Capture the cell that displays the provided text and extract its (X, Y) central coordinate. 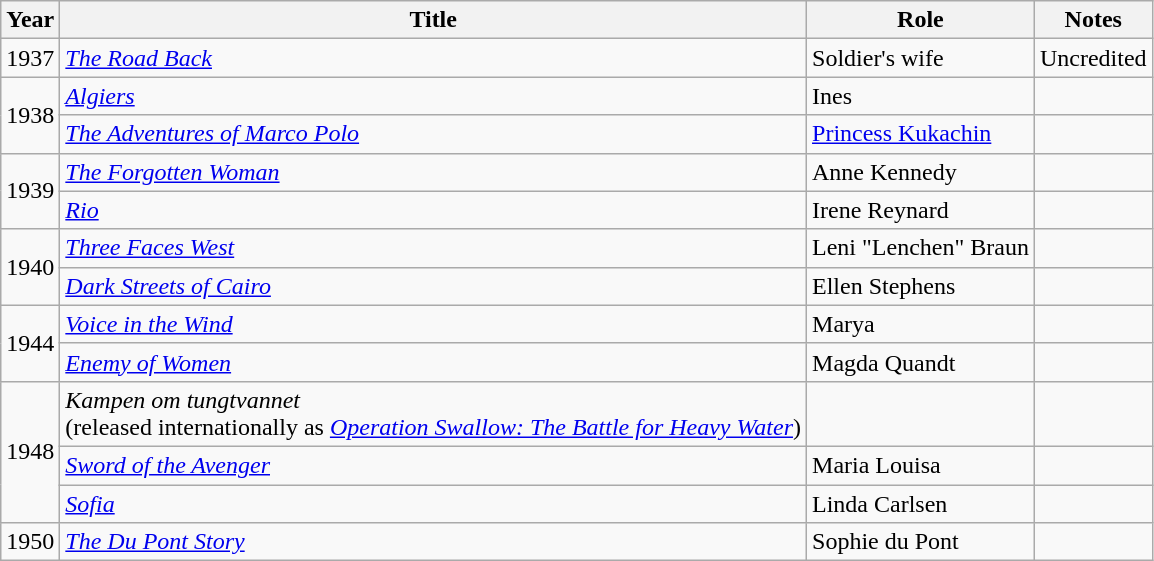
1950 (30, 542)
The Road Back (434, 58)
Kampen om tungtvannet(released internationally as Operation Swallow: The Battle for Heavy Water) (434, 414)
Sword of the Avenger (434, 465)
Marya (921, 324)
Ines (921, 96)
Enemy of Women (434, 362)
Year (30, 20)
Uncredited (1093, 58)
Sophie du Pont (921, 542)
Role (921, 20)
Algiers (434, 96)
The Forgotten Woman (434, 172)
Maria Louisa (921, 465)
1939 (30, 191)
Notes (1093, 20)
Title (434, 20)
Linda Carlsen (921, 503)
Dark Streets of Cairo (434, 286)
Anne Kennedy (921, 172)
Three Faces West (434, 248)
Princess Kukachin (921, 134)
Ellen Stephens (921, 286)
1937 (30, 58)
Rio (434, 210)
Soldier's wife (921, 58)
The Adventures of Marco Polo (434, 134)
The Du Pont Story (434, 542)
Magda Quandt (921, 362)
Voice in the Wind (434, 324)
1938 (30, 115)
Irene Reynard (921, 210)
Leni "Lenchen" Braun (921, 248)
1944 (30, 343)
Sofia (434, 503)
1948 (30, 452)
1940 (30, 267)
